Determine the [X, Y] coordinate at the center of the cell enclosing the given text.  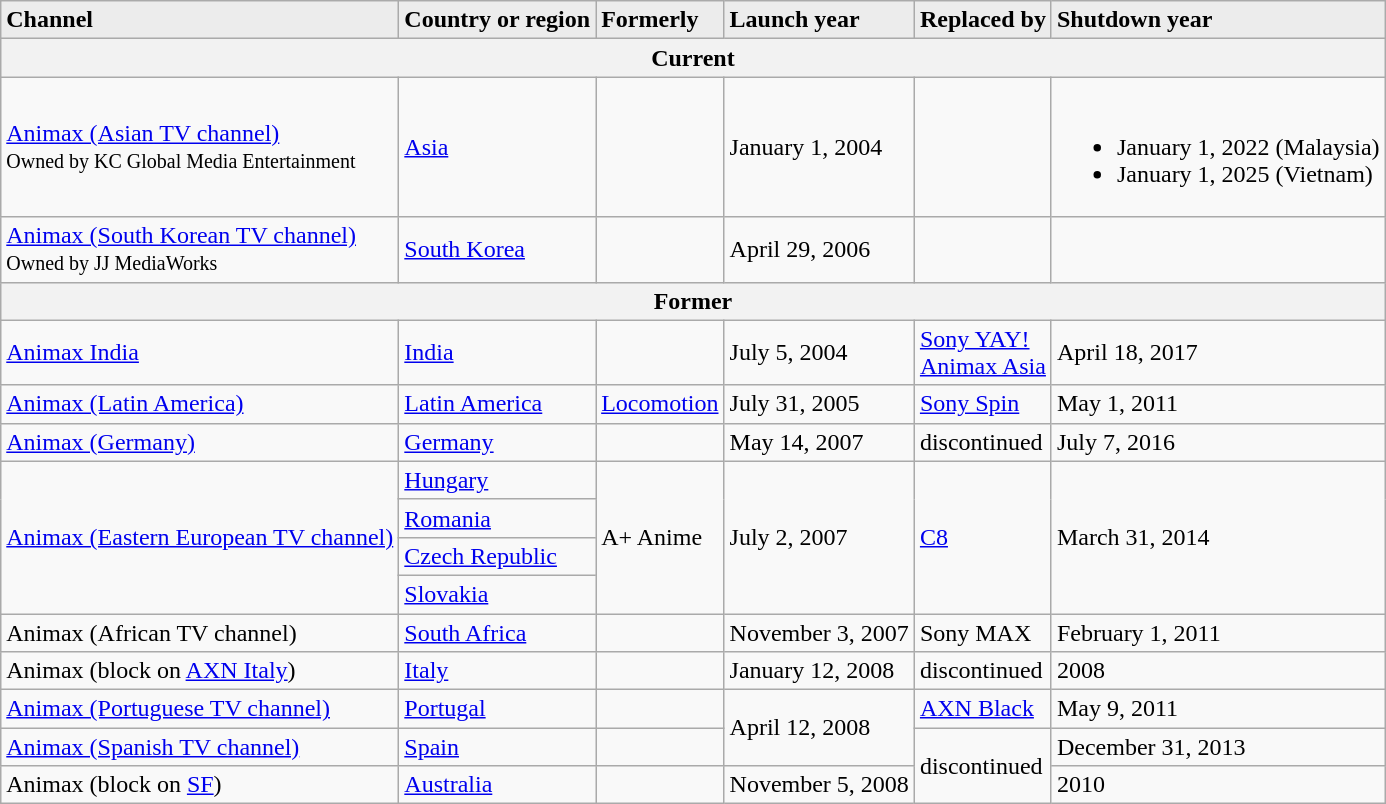
Italy [498, 671]
February 1, 2011 [1218, 633]
July 7, 2016 [1218, 442]
Country or region [498, 20]
May 9, 2011 [1218, 709]
Locomotion [660, 404]
Slovakia [498, 594]
Australia [498, 785]
Animax (Spanish TV channel) [200, 747]
Germany [498, 442]
April 18, 2017 [1218, 352]
March 31, 2014 [1218, 537]
November 5, 2008 [819, 785]
Animax (block on SF) [200, 785]
C8 [982, 537]
July 2, 2007 [819, 537]
November 3, 2007 [819, 633]
Asia [498, 147]
Animax (Asian TV channel)Owned by KC Global Media Entertainment [200, 147]
Animax (Portuguese TV channel) [200, 709]
May 14, 2007 [819, 442]
Sony MAX [982, 633]
Hungary [498, 480]
April 12, 2008 [819, 728]
December 31, 2013 [1218, 747]
Animax (block on AXN Italy) [200, 671]
Czech Republic [498, 556]
India [498, 352]
South Africa [498, 633]
Replaced by [982, 20]
Animax (Eastern European TV channel) [200, 537]
2010 [1218, 785]
Romania [498, 518]
Animax (African TV channel) [200, 633]
July 5, 2004 [819, 352]
Former [693, 301]
April 29, 2006 [819, 250]
Sony YAY!Animax Asia [982, 352]
January 1, 2004 [819, 147]
January 1, 2022 (Malaysia)January 1, 2025 (Vietnam) [1218, 147]
Shutdown year [1218, 20]
May 1, 2011 [1218, 404]
2008 [1218, 671]
Portugal [498, 709]
Formerly [660, 20]
July 31, 2005 [819, 404]
South Korea [498, 250]
AXN Black [982, 709]
Animax (South Korean TV channel)Owned by JJ MediaWorks [200, 250]
Animax India [200, 352]
A+ Anime [660, 537]
Latin America [498, 404]
Animax (Latin America) [200, 404]
Current [693, 58]
Sony Spin [982, 404]
Spain [498, 747]
Launch year [819, 20]
January 12, 2008 [819, 671]
Channel [200, 20]
Animax (Germany) [200, 442]
